Return (X, Y) of the center of cell containing provided text 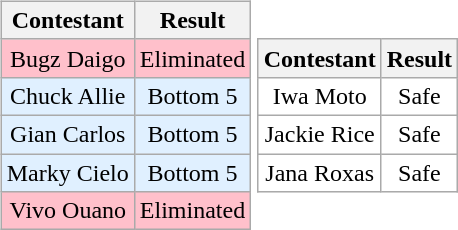
Marky Cielo (68, 173)
Chuck Allie (68, 96)
Vivo Ouano (68, 211)
Bugz Daigo (68, 58)
Iwa Moto (320, 96)
Gian Carlos (68, 134)
Jackie Rice (320, 134)
Jana Roxas (320, 173)
